Return the [X, Y] coordinate for the center point of the cell that contains the specified text.  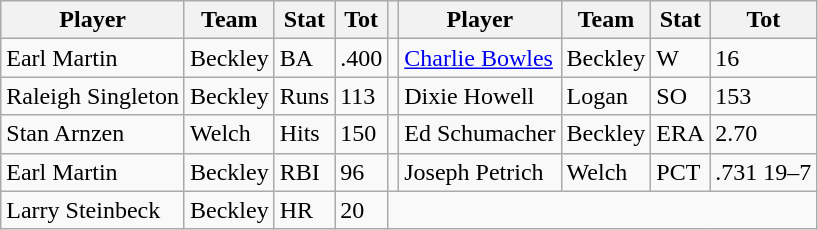
ERA [680, 134]
Larry Steinbeck [93, 210]
.731 19–7 [764, 172]
113 [362, 96]
Runs [304, 96]
RBI [304, 172]
Raleigh Singleton [93, 96]
Dixie Howell [480, 96]
Hits [304, 134]
96 [362, 172]
16 [764, 58]
HR [304, 210]
Joseph Petrich [480, 172]
Logan [606, 96]
SO [680, 96]
153 [764, 96]
.400 [362, 58]
2.70 [764, 134]
PCT [680, 172]
Charlie Bowles [480, 58]
Stan Arnzen [93, 134]
150 [362, 134]
20 [362, 210]
W [680, 58]
BA [304, 58]
Ed Schumacher [480, 134]
